Locate the cell with the specified text and output its [x, y] center coordinate. 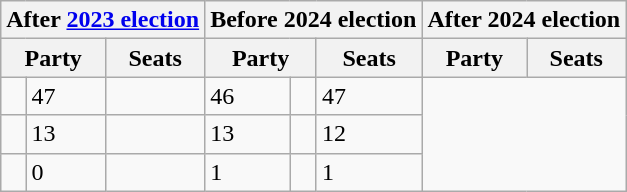
Before 2024 election [314, 20]
46 [248, 96]
12 [368, 134]
After 2023 election [103, 20]
After 2024 election [524, 20]
0 [66, 172]
